Search for the cell housing the specified text and yield its (X, Y) center coordinate. 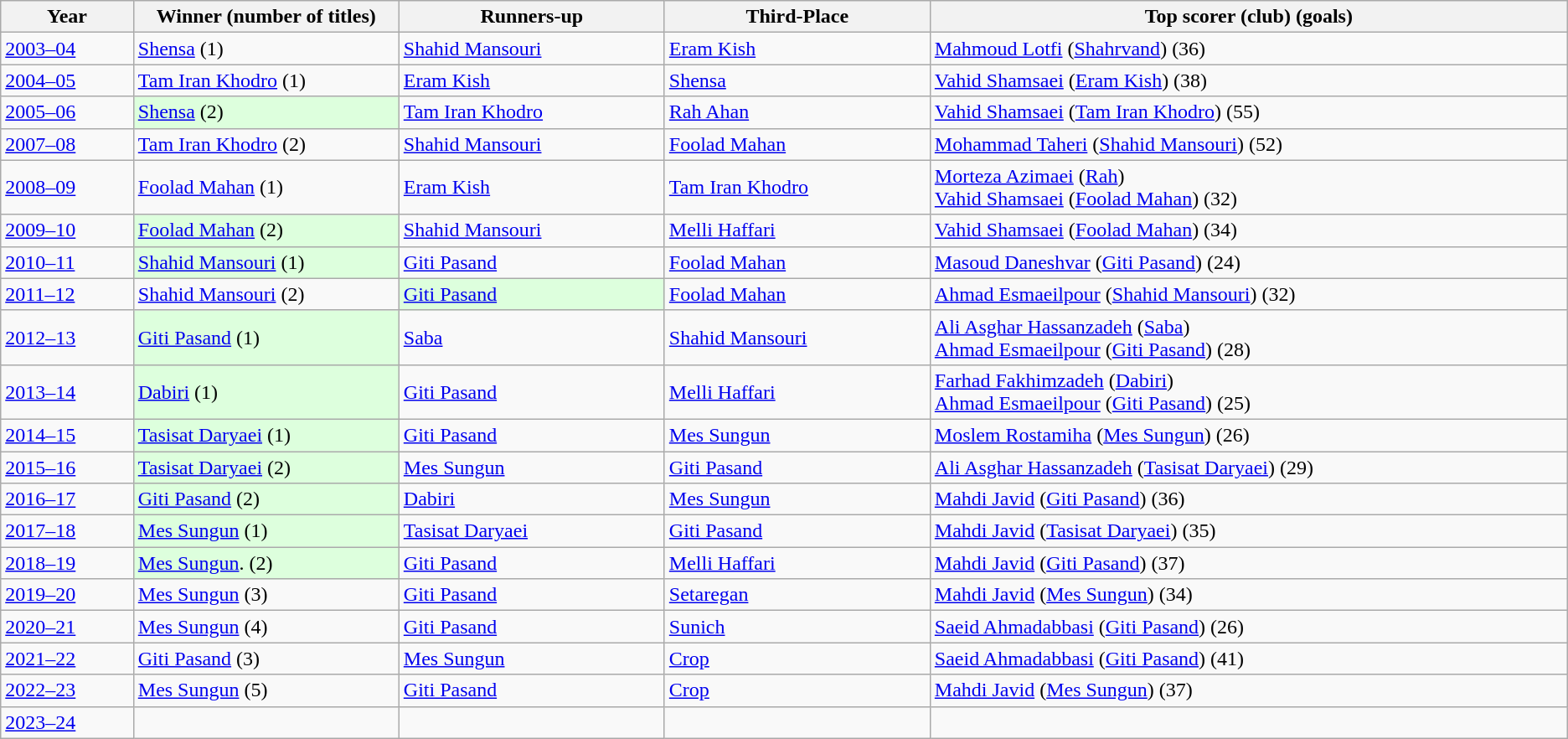
2018–19 (67, 563)
Mahdi Javid (Mes Sungun) (34) (1248, 595)
Mes Sungun (4) (266, 627)
Shensa (2) (266, 112)
2020–21 (67, 627)
Year (67, 17)
Shahid Mansouri (2) (266, 294)
Mes Sungun (1) (266, 531)
2017–18 (67, 531)
2003–04 (67, 49)
2015–16 (67, 467)
Mes Sungun. (2) (266, 563)
Vahid Shamsaei (Foolad Mahan) (34) (1248, 230)
Giti Pasand (2) (266, 499)
2007–08 (67, 144)
Vahid Shamsaei (Tam Iran Khodro) (55) (1248, 112)
Top scorer (club) (goals) (1248, 17)
Ali Asghar Hassanzadeh (Tasisat Daryaei) (29) (1248, 467)
Foolad Mahan (2) (266, 230)
Ahmad Esmaeilpour (Shahid Mansouri) (32) (1248, 294)
Moslem Rostamiha (Mes Sungun) (26) (1248, 435)
Third-Place (797, 17)
Mahdi Javid (Tasisat Daryaei) (35) (1248, 531)
Winner (number of titles) (266, 17)
Ali Asghar Hassanzadeh (Saba) Ahmad Esmaeilpour (Giti Pasand) (28) (1248, 337)
Shensa (1) (266, 49)
Saeid Ahmadabbasi (Giti Pasand) (41) (1248, 659)
Rah Ahan (797, 112)
Mahmoud Lotfi (Shahrvand) (36) (1248, 49)
Shensa (797, 80)
Mes Sungun (5) (266, 690)
Mohammad Taheri (Shahid Mansouri) (52) (1248, 144)
2009–10 (67, 230)
Giti Pasand (3) (266, 659)
2013–14 (67, 392)
Setaregan (797, 595)
Tam Iran Khodro (1) (266, 80)
Giti Pasand (1) (266, 337)
Shahid Mansouri (1) (266, 262)
2014–15 (67, 435)
2010–11 (67, 262)
Dabiri (1) (266, 392)
Foolad Mahan (1) (266, 188)
Vahid Shamsaei (Eram Kish) (38) (1248, 80)
Tam Iran Khodro (2) (266, 144)
Mes Sungun (3) (266, 595)
2012–13 (67, 337)
Saeid Ahmadabbasi (Giti Pasand) (26) (1248, 627)
Sunich (797, 627)
2022–23 (67, 690)
Tasisat Daryaei (1) (266, 435)
Mahdi Javid (Mes Sungun) (37) (1248, 690)
2005–06 (67, 112)
Dabiri (531, 499)
2008–09 (67, 188)
2023–24 (67, 722)
Morteza Azimaei (Rah) Vahid Shamsaei (Foolad Mahan) (32) (1248, 188)
Runners-up (531, 17)
2016–17 (67, 499)
Masoud Daneshvar (Giti Pasand) (24) (1248, 262)
2021–22 (67, 659)
2004–05 (67, 80)
Farhad Fakhimzadeh (Dabiri) Ahmad Esmaeilpour (Giti Pasand) (25) (1248, 392)
2011–12 (67, 294)
Tasisat Daryaei (2) (266, 467)
Mahdi Javid (Giti Pasand) (37) (1248, 563)
Saba (531, 337)
Mahdi Javid (Giti Pasand) (36) (1248, 499)
Tasisat Daryaei (531, 531)
2019–20 (67, 595)
